Locate the cell with the specified text and output its (X, Y) center coordinate. 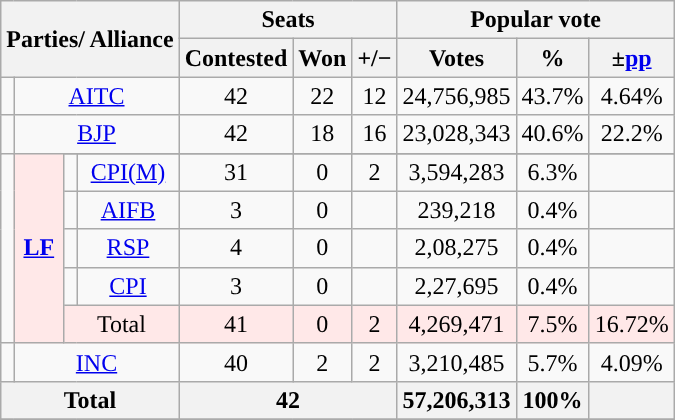
4.64% (632, 96)
Parties/ Alliance (90, 39)
RSP (128, 248)
31 (236, 172)
23,028,343 (456, 134)
40.6% (552, 134)
40 (236, 362)
2,08,275 (456, 248)
Won (322, 58)
BJP (96, 134)
239,218 (456, 210)
16 (374, 134)
22 (322, 96)
3,594,283 (456, 172)
24,756,985 (456, 96)
LF (39, 248)
3,210,485 (456, 362)
57,206,313 (456, 400)
CPI (128, 286)
AITC (96, 96)
22.2% (632, 134)
4 (236, 248)
5.7% (552, 362)
CPI(M) (128, 172)
+/− (374, 58)
Popular vote (536, 20)
43.7% (552, 96)
100% (552, 400)
% (552, 58)
16.72% (632, 324)
±pp (632, 58)
6.3% (552, 172)
Contested (236, 58)
12 (374, 96)
18 (322, 134)
INC (96, 362)
Seats (288, 20)
4,269,471 (456, 324)
Votes (456, 58)
41 (236, 324)
AIFB (128, 210)
2,27,695 (456, 286)
4.09% (632, 362)
7.5% (552, 324)
